Extract the [X, Y] coordinate from the center of the cell holding the provided text.  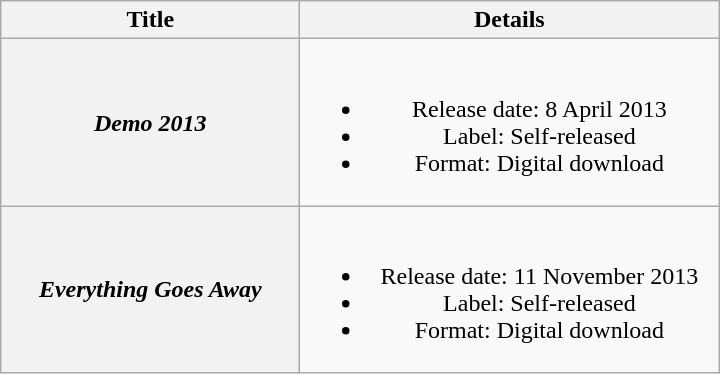
Release date: 8 April 2013Label: Self-releasedFormat: Digital download [510, 122]
Title [150, 20]
Demo 2013 [150, 122]
Details [510, 20]
Release date: 11 November 2013Label: Self-releasedFormat: Digital download [510, 290]
Everything Goes Away [150, 290]
